Detect which cell encompasses the target text, then output its (X, Y) center coordinate. 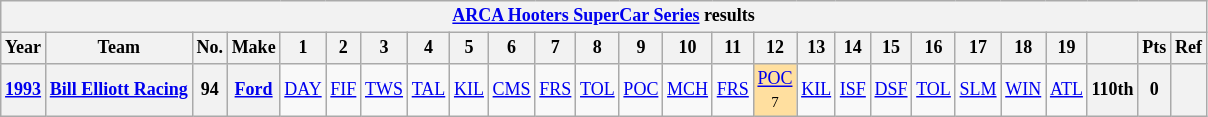
Bill Elliott Racing (118, 90)
0 (1154, 90)
5 (470, 48)
11 (732, 48)
Ford (254, 90)
13 (816, 48)
POC (641, 90)
SLM (978, 90)
6 (512, 48)
Ref (1189, 48)
2 (344, 48)
ATL (1067, 90)
110th (1112, 90)
ISF (852, 90)
15 (891, 48)
94 (210, 90)
4 (428, 48)
TAL (428, 90)
POC7 (775, 90)
FIF (344, 90)
19 (1067, 48)
1993 (24, 90)
10 (688, 48)
9 (641, 48)
8 (598, 48)
Team (118, 48)
7 (556, 48)
12 (775, 48)
DAY (303, 90)
17 (978, 48)
14 (852, 48)
DSF (891, 90)
No. (210, 48)
ARCA Hooters SuperCar Series results (604, 16)
CMS (512, 90)
Make (254, 48)
WIN (1024, 90)
Pts (1154, 48)
1 (303, 48)
MCH (688, 90)
3 (384, 48)
16 (934, 48)
18 (1024, 48)
Year (24, 48)
TWS (384, 90)
